Locate the cell with the specified text and output its (x, y) center coordinate. 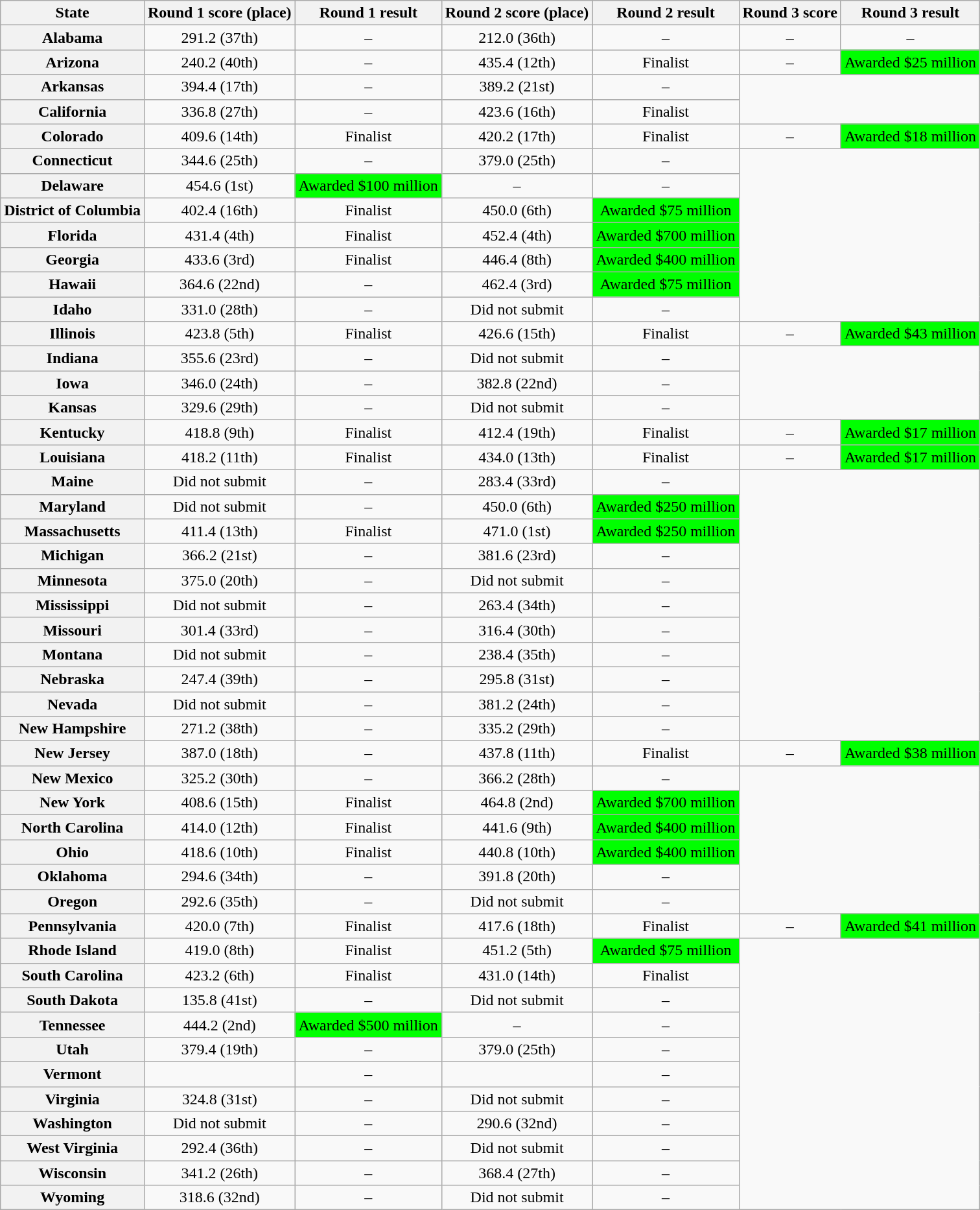
336.8 (27th) (219, 112)
433.6 (3rd) (219, 259)
381.6 (23rd) (517, 556)
355.6 (23rd) (219, 359)
Round 3 score (789, 13)
District of Columbia (73, 210)
412.4 (19th) (517, 433)
462.4 (3rd) (517, 284)
Louisiana (73, 457)
335.2 (29th) (517, 729)
368.4 (27th) (517, 1173)
Rhode Island (73, 951)
Mississippi (73, 605)
329.6 (29th) (219, 408)
382.8 (22nd) (517, 383)
New Hampshire (73, 729)
441.6 (9th) (517, 827)
446.4 (8th) (517, 259)
411.4 (13th) (219, 531)
451.2 (5th) (517, 951)
Maryland (73, 506)
283.4 (33rd) (517, 482)
Oregon (73, 901)
471.0 (1st) (517, 531)
Colorado (73, 136)
Idaho (73, 309)
Oklahoma (73, 877)
Nebraska (73, 679)
434.0 (13th) (517, 457)
408.6 (15th) (219, 803)
375.0 (20th) (219, 580)
418.6 (10th) (219, 852)
391.8 (20th) (517, 877)
437.8 (11th) (517, 753)
247.4 (39th) (219, 679)
431.0 (14th) (517, 975)
State (73, 13)
Utah (73, 1049)
Awarded $43 million (910, 334)
423.8 (5th) (219, 334)
Missouri (73, 630)
295.8 (31st) (517, 679)
292.6 (35th) (219, 901)
366.2 (28th) (517, 778)
379.4 (19th) (219, 1049)
418.2 (11th) (219, 457)
Wyoming (73, 1198)
364.6 (22nd) (219, 284)
324.8 (31st) (219, 1099)
Awarded $100 million (368, 185)
Awarded $500 million (368, 1025)
440.8 (10th) (517, 852)
402.4 (16th) (219, 210)
420.2 (17th) (517, 136)
Round 2 result (666, 13)
435.4 (12th) (517, 62)
Arkansas (73, 87)
West Virginia (73, 1148)
135.8 (41st) (219, 1000)
423.2 (6th) (219, 975)
Washington (73, 1124)
Tennessee (73, 1025)
Arizona (73, 62)
California (73, 112)
New Jersey (73, 753)
290.6 (32nd) (517, 1124)
Michigan (73, 556)
Kansas (73, 408)
Iowa (73, 383)
409.6 (14th) (219, 136)
238.4 (35th) (517, 654)
418.8 (9th) (219, 433)
291.2 (37th) (219, 38)
394.4 (17th) (219, 87)
318.6 (32nd) (219, 1198)
New Mexico (73, 778)
426.6 (15th) (517, 334)
Massachusetts (73, 531)
Indiana (73, 359)
Nevada (73, 704)
New York (73, 803)
North Carolina (73, 827)
346.0 (24th) (219, 383)
431.4 (4th) (219, 235)
301.4 (33rd) (219, 630)
331.0 (28th) (219, 309)
Hawaii (73, 284)
271.2 (38th) (219, 729)
Awarded $38 million (910, 753)
417.6 (18th) (517, 926)
387.0 (18th) (219, 753)
444.2 (2nd) (219, 1025)
381.2 (24th) (517, 704)
464.8 (2nd) (517, 803)
Georgia (73, 259)
Round 2 score (place) (517, 13)
240.2 (40th) (219, 62)
Illinois (73, 334)
316.4 (30th) (517, 630)
Virginia (73, 1099)
Florida (73, 235)
344.6 (25th) (219, 161)
454.6 (1st) (219, 185)
366.2 (21st) (219, 556)
Minnesota (73, 580)
Awarded $41 million (910, 926)
212.0 (36th) (517, 38)
Round 1 score (place) (219, 13)
419.0 (8th) (219, 951)
452.4 (4th) (517, 235)
Pennsylvania (73, 926)
Connecticut (73, 161)
Vermont (73, 1074)
Maine (73, 482)
Awarded $25 million (910, 62)
Montana (73, 654)
Alabama (73, 38)
Ohio (73, 852)
Kentucky (73, 433)
294.6 (34th) (219, 877)
423.6 (16th) (517, 112)
Awarded $18 million (910, 136)
Round 3 result (910, 13)
420.0 (7th) (219, 926)
Round 1 result (368, 13)
414.0 (12th) (219, 827)
South Dakota (73, 1000)
Wisconsin (73, 1173)
325.2 (30th) (219, 778)
341.2 (26th) (219, 1173)
Delaware (73, 185)
292.4 (36th) (219, 1148)
South Carolina (73, 975)
389.2 (21st) (517, 87)
263.4 (34th) (517, 605)
